Locate the cell with the specified text and output its [x, y] center coordinate. 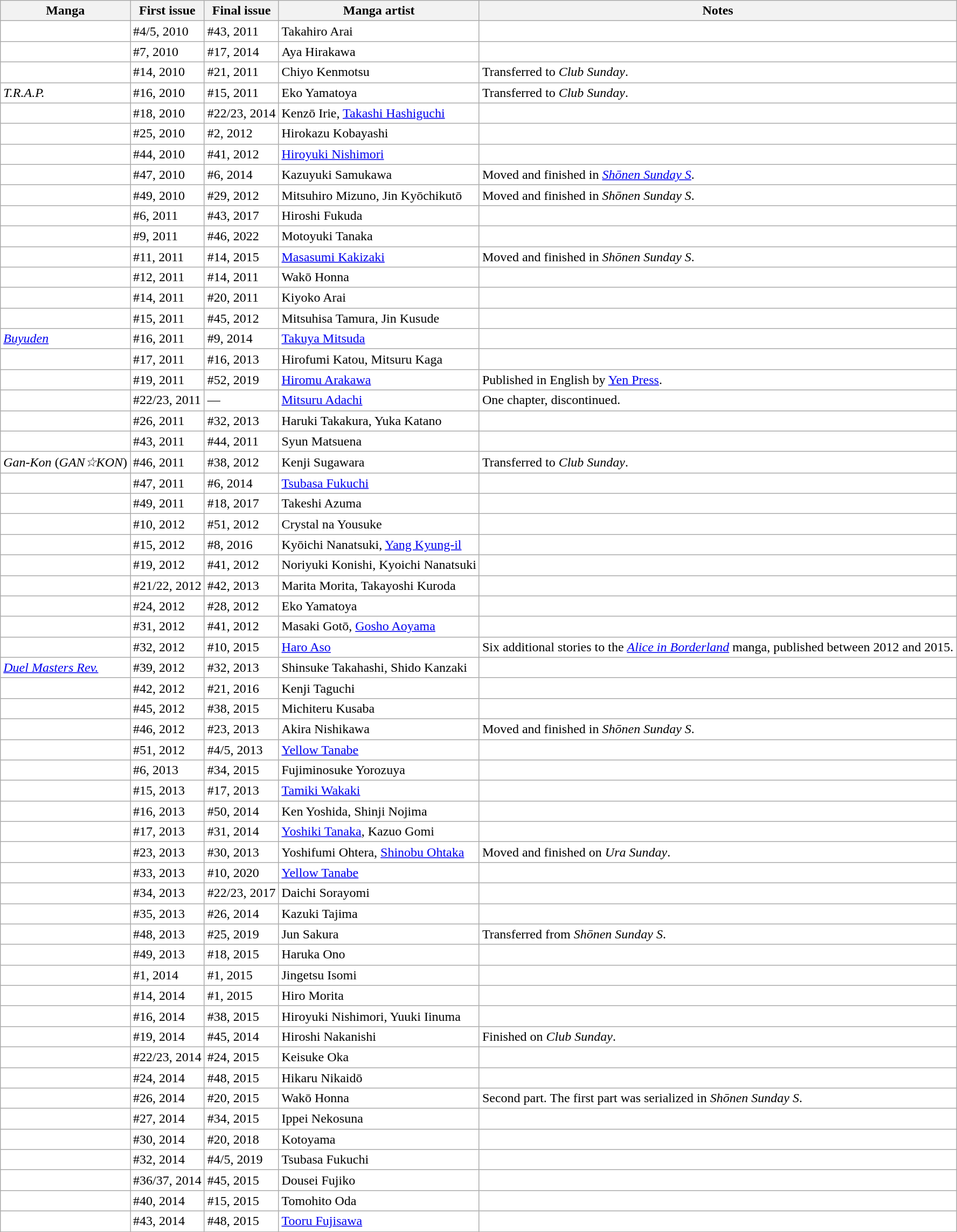
#45, 2014 [241, 1036]
#34, 2013 [168, 893]
Yoshiki Tanaka, Kazuo Gomi [379, 832]
#16, 2011 [168, 339]
Kenji Sugawara [379, 462]
Chiyo Kenmotsu [379, 72]
#8, 2016 [241, 545]
#7, 2010 [168, 52]
#19, 2014 [168, 1036]
#24, 2012 [168, 606]
#14, 2010 [168, 72]
#19, 2011 [168, 380]
Hirofumi Katou, Mitsuru Kaga [379, 359]
#50, 2014 [241, 811]
#42, 2013 [241, 586]
#32, 2012 [168, 647]
#16, 2014 [168, 1016]
Hiromu Arakawa [379, 380]
#14, 2014 [168, 996]
#6, 2013 [168, 770]
Moved and finished on Ura Sunday. [718, 852]
#29, 2012 [241, 195]
#35, 2013 [168, 914]
#46, 2022 [241, 236]
Kenji Taguchi [379, 688]
Masasumi Kakizaki [379, 257]
Hiroyuki Nishimori [379, 154]
Duel Masters Rev. [66, 667]
#4/5, 2019 [241, 1160]
One chapter, discontinued. [718, 400]
#20, 2011 [241, 298]
#47, 2011 [168, 483]
#43, 2017 [241, 215]
Kiyoko Arai [379, 298]
Hiroshi Fukuda [379, 215]
#21/22, 2012 [168, 586]
Takuya Mitsuda [379, 339]
#4/5, 2010 [168, 31]
#10, 2015 [241, 647]
#18, 2010 [168, 113]
#21, 2016 [241, 688]
Haruka Ono [379, 955]
Hiro Morita [379, 996]
Ippei Nekosuna [379, 1119]
#31, 2012 [168, 627]
Fujiminosuke Yorozuya [379, 770]
#31, 2014 [241, 832]
— [241, 400]
Manga artist [379, 11]
#44, 2010 [168, 154]
#48, 2013 [168, 934]
#38, 2012 [241, 462]
Daichi Sorayomi [379, 893]
Notes [718, 11]
#10, 2012 [168, 524]
Second part. The first part was serialized in Shōnen Sunday S. [718, 1098]
#9, 2011 [168, 236]
#39, 2012 [168, 667]
Crystal na Yousuke [379, 524]
Kotoyama [379, 1139]
#19, 2012 [168, 565]
#6, 2011 [168, 215]
#49, 2011 [168, 504]
#20, 2018 [241, 1139]
#4/5, 2013 [241, 749]
Masaki Gotō, Gosho Aoyama [379, 627]
#11, 2011 [168, 257]
Takahiro Arai [379, 31]
#20, 2015 [241, 1098]
#49, 2013 [168, 955]
Mitsuhiro Mizuno, Jin Kyōchikutō [379, 195]
Dousei Fujiko [379, 1180]
Shinsuke Takahashi, Shido Kanzaki [379, 667]
#18, 2015 [241, 955]
#32, 2014 [168, 1160]
#17, 2011 [168, 359]
Kazuyuki Samukawa [379, 175]
Mitsuru Adachi [379, 400]
Yoshifumi Ohtera, Shinobu Ohtaka [379, 852]
#24, 2014 [168, 1078]
Kenzō Irie, Takashi Hashiguchi [379, 113]
Transferred from Shōnen Sunday S. [718, 934]
First issue [168, 11]
Six additional stories to the Alice in Borderland manga, published between 2012 and 2015. [718, 647]
Gan-Kon (GAN☆KON) [66, 462]
#45, 2015 [241, 1180]
Kyōichi Nanatsuki, Yang Kyung-il [379, 545]
Tooru Fujisawa [379, 1221]
#42, 2012 [168, 688]
#9, 2014 [241, 339]
#21, 2011 [241, 72]
Hikaru Nikaidō [379, 1078]
#22/23, 2017 [241, 893]
Motoyuki Tanaka [379, 236]
Haro Aso [379, 647]
#40, 2014 [168, 1201]
#16, 2010 [168, 93]
#28, 2012 [241, 606]
Hirokazu Kobayashi [379, 134]
#43, 2014 [168, 1221]
#15, 2013 [168, 791]
Ken Yoshida, Shinji Nojima [379, 811]
#2, 2012 [241, 134]
Mitsuhisa Tamura, Jin Kusude [379, 318]
Akira Nishikawa [379, 729]
#25, 2010 [168, 134]
#33, 2013 [168, 873]
Buyuden [66, 339]
#18, 2017 [241, 504]
#17, 2014 [241, 52]
#30, 2013 [241, 852]
Hiroshi Nakanishi [379, 1036]
#52, 2019 [241, 380]
Hiroyuki Nishimori, Yuuki Iinuma [379, 1016]
#1, 2014 [168, 975]
Manga [66, 11]
#10, 2020 [241, 873]
#15, 2012 [168, 545]
#15, 2015 [241, 1201]
Marita Morita, Takayoshi Kuroda [379, 586]
#46, 2012 [168, 729]
#44, 2011 [241, 441]
Haruki Takakura, Yuka Katano [379, 421]
Final issue [241, 11]
Noriyuki Konishi, Kyoichi Nanatsuki [379, 565]
Syun Matsuena [379, 441]
Published in English by Yen Press. [718, 380]
Kazuki Tajima [379, 914]
#14, 2015 [241, 257]
Aya Hirakawa [379, 52]
Tamiki Wakaki [379, 791]
T.R.A.P. [66, 93]
Jun Sakura [379, 934]
#30, 2014 [168, 1139]
#24, 2015 [241, 1057]
#22/23, 2011 [168, 400]
#12, 2011 [168, 277]
#47, 2010 [168, 175]
Michiteru Kusaba [379, 708]
Jingetsu Isomi [379, 975]
Tomohito Oda [379, 1201]
#26, 2011 [168, 421]
Takeshi Azuma [379, 504]
#25, 2019 [241, 934]
#46, 2011 [168, 462]
#36/37, 2014 [168, 1180]
Keisuke Oka [379, 1057]
#49, 2010 [168, 195]
#27, 2014 [168, 1119]
Finished on Club Sunday. [718, 1036]
